Search for the cell housing the specified text and yield its (X, Y) center coordinate. 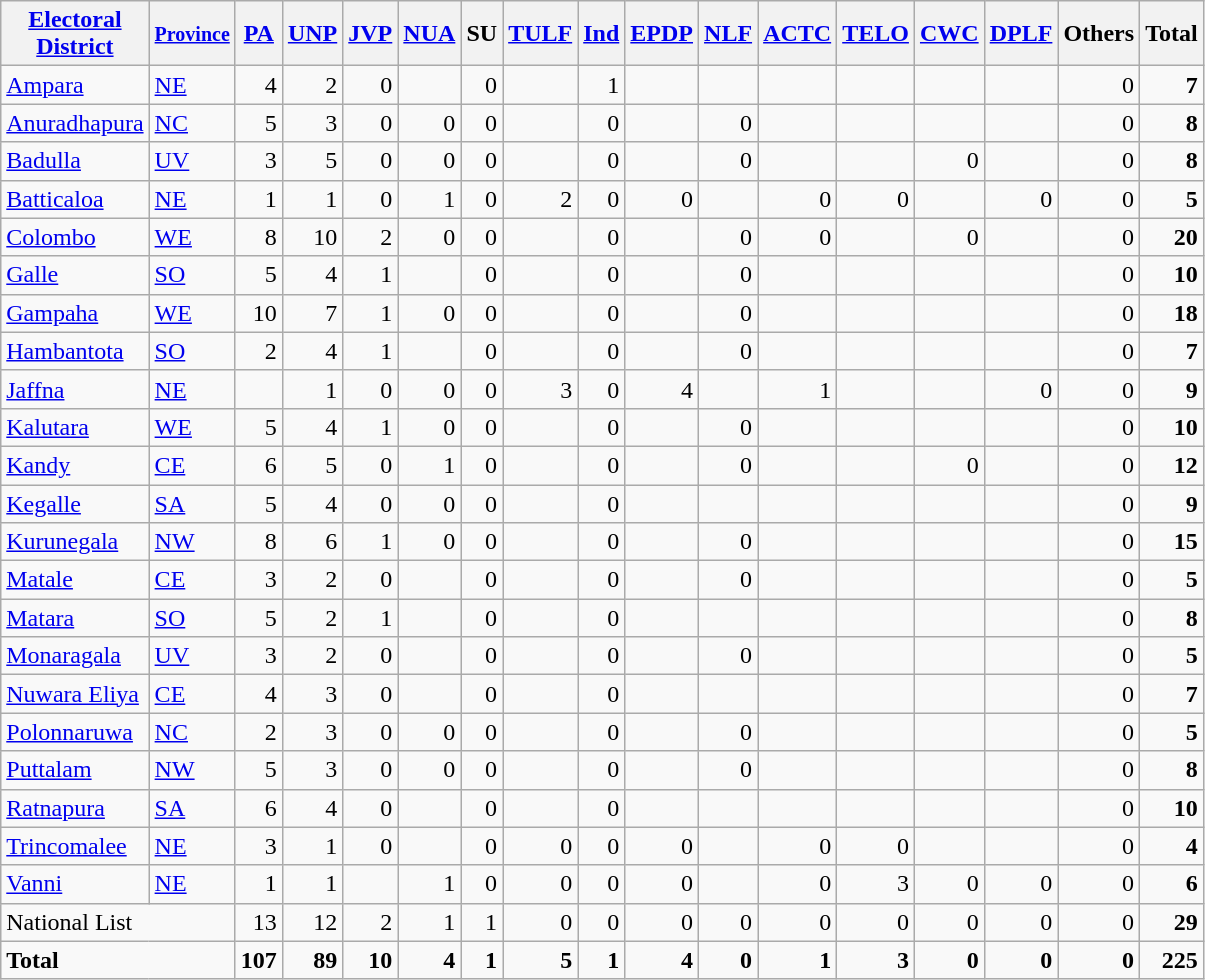
TULF (540, 34)
ElectoralDistrict (75, 34)
Puttalam (75, 770)
DPLF (1021, 34)
29 (1172, 922)
NUA (430, 34)
Anuradhapura (75, 123)
Batticaloa (75, 199)
ACTC (798, 34)
Matale (75, 580)
NLF (728, 34)
JVP (370, 34)
SU (482, 34)
TELO (876, 34)
Monaragala (75, 656)
Badulla (75, 161)
CWC (949, 34)
15 (1172, 542)
20 (1172, 237)
EPDP (662, 34)
Province (192, 34)
Others (1099, 34)
National List (118, 922)
Matara (75, 618)
Galle (75, 275)
Polonnaruwa (75, 732)
Jaffna (75, 389)
107 (258, 960)
18 (1172, 313)
Ratnapura (75, 808)
Kalutara (75, 427)
Hambantota (75, 351)
Kandy (75, 465)
13 (258, 922)
225 (1172, 960)
Kurunegala (75, 542)
UNP (312, 34)
Gampaha (75, 313)
Kegalle (75, 503)
Vanni (75, 884)
Ind (602, 34)
Nuwara Eliya (75, 694)
89 (312, 960)
Colombo (75, 237)
PA (258, 34)
Ampara (75, 85)
Trincomalee (75, 846)
